Provide the (x, y) coordinate of the cell's center where the given text is located.  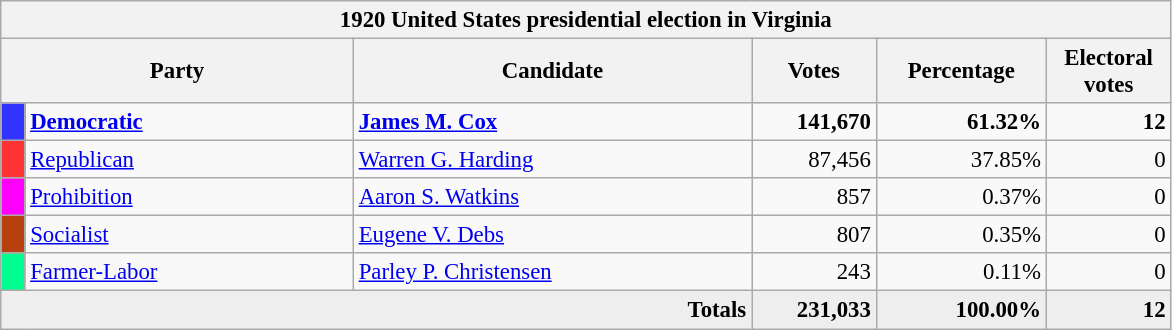
87,456 (814, 160)
Socialist (189, 235)
141,670 (814, 122)
807 (814, 235)
Farmer-Labor (189, 273)
61.32% (961, 122)
Totals (376, 310)
Prohibition (189, 197)
100.00% (961, 310)
Democratic (189, 122)
Electoral votes (1108, 72)
James M. Cox (552, 122)
0.37% (961, 197)
857 (814, 197)
Republican (189, 160)
231,033 (814, 310)
Votes (814, 72)
Eugene V. Debs (552, 235)
0.11% (961, 273)
Candidate (552, 72)
Party (178, 72)
37.85% (961, 160)
Percentage (961, 72)
Parley P. Christensen (552, 273)
1920 United States presidential election in Virginia (586, 20)
Warren G. Harding (552, 160)
Aaron S. Watkins (552, 197)
243 (814, 273)
0.35% (961, 235)
